Output the (x, y) coordinate of the center of the cell containing the given text.  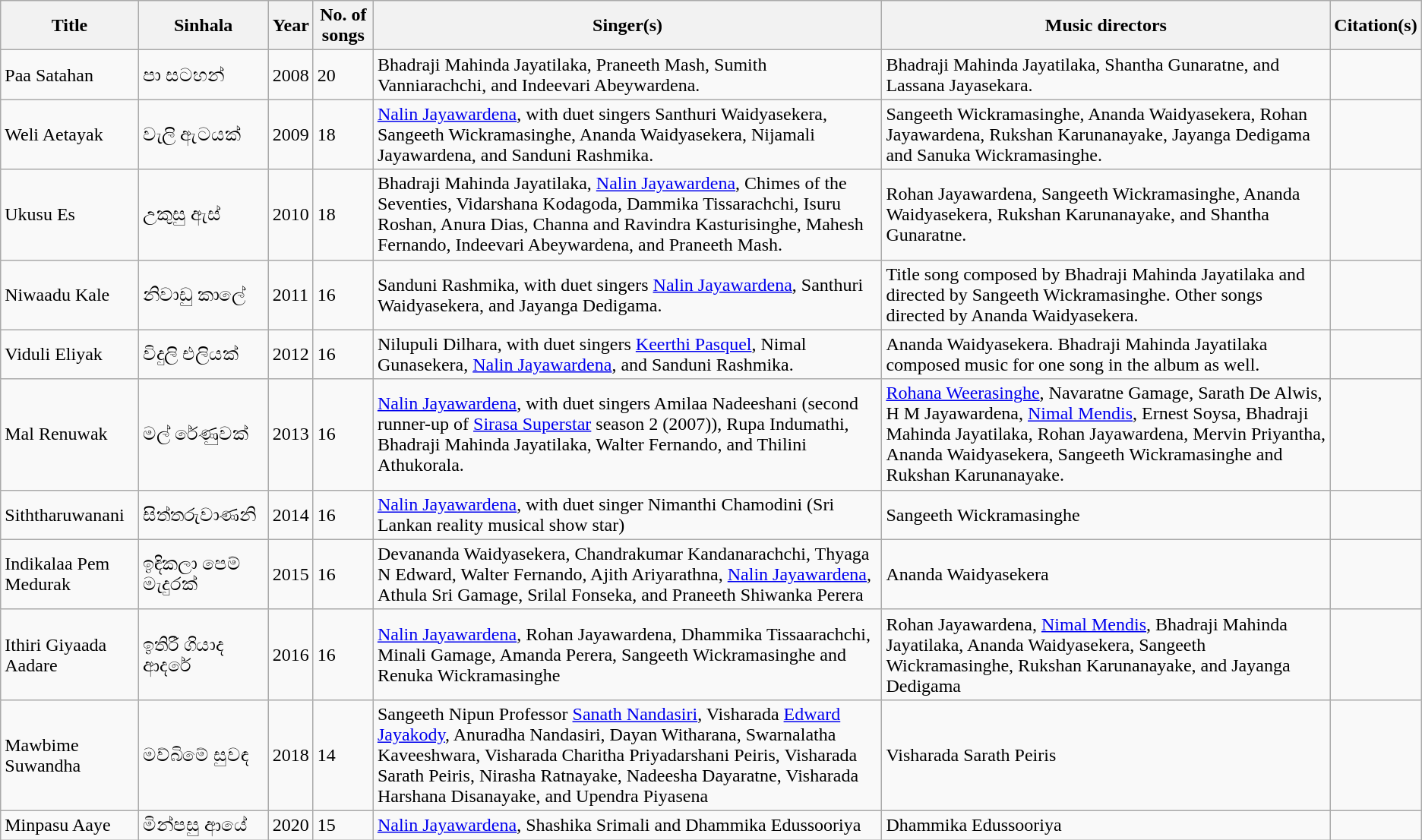
වැලි ඇටයක් (204, 134)
Ananda Waidyasekera (1106, 574)
මල් රේණුවක් (204, 434)
20 (343, 74)
Dhammika Edussooriya (1106, 825)
Sinhala (204, 26)
Ithiri Giyaada Aadare (70, 655)
Citation(s) (1376, 26)
මින්පසු ආයේ (204, 825)
2016 (290, 655)
2008 (290, 74)
නිවාඩු කාලේ (204, 295)
Minpasu Aaye (70, 825)
Viduli Eliyak (70, 354)
2020 (290, 825)
2018 (290, 755)
Visharada Sarath Peiris (1106, 755)
Year (290, 26)
No. of songs (343, 26)
2012 (290, 354)
Ananda Waidyasekera. Bhadraji Mahinda Jayatilaka composed music for one song in the album as well. (1106, 354)
Nalin Jayawardena, Rohan Jayawardena, Dhammika Tissaarachchi, Minali Gamage, Amanda Perera, Sangeeth Wickramasinghe and Renuka Wickramasinghe (627, 655)
Nilupuli Dilhara, with duet singers Keerthi Pasquel, Nimal Gunasekera, Nalin Jayawardena, and Sanduni Rashmika. (627, 354)
විදුලි එලියක් (204, 354)
Title (70, 26)
Sangeeth Wickramasinghe (1106, 515)
Bhadraji Mahinda Jayatilaka, Shantha Gunaratne, and Lassana Jayasekara. (1106, 74)
Title song composed by Bhadraji Mahinda Jayatilaka and directed by Sangeeth Wickramasinghe. Other songs directed by Ananda Waidyasekera. (1106, 295)
2009 (290, 134)
Bhadraji Mahinda Jayatilaka, Praneeth Mash, Sumith Vanniarachchi, and Indeevari Abeywardena. (627, 74)
පා සටහන් (204, 74)
Ukusu Es (70, 214)
Sangeeth Wickramasinghe, Ananda Waidyasekera, Rohan Jayawardena, Rukshan Karunanayake, Jayanga Dedigama and Sanuka Wickramasinghe. (1106, 134)
Indikalaa Pem Medurak (70, 574)
2010 (290, 214)
ඉඳිකලා පෙම් මැදුරක් (204, 574)
2011 (290, 295)
Siththaruwanani (70, 515)
Mawbime Suwandha (70, 755)
Nalin Jayawardena, with duet singers Santhuri Waidyasekera, Sangeeth Wickramasinghe, Ananda Waidyasekera, Nijamali Jayawardena, and Sanduni Rashmika. (627, 134)
Niwaadu Kale (70, 295)
2013 (290, 434)
2014 (290, 515)
15 (343, 825)
Singer(s) (627, 26)
ඉතිරී ගියාද ආදරේ (204, 655)
14 (343, 755)
Nalin Jayawardena, Shashika Srimali and Dhammika Edussooriya (627, 825)
Music directors (1106, 26)
උකුසු ඇස් (204, 214)
2015 (290, 574)
Weli Aetayak (70, 134)
Rohan Jayawardena, Sangeeth Wickramasinghe, Ananda Waidyasekera, Rukshan Karunanayake, and Shantha Gunaratne. (1106, 214)
Paa Satahan (70, 74)
සිත්තරුවාණනි (204, 515)
Nalin Jayawardena, with duet singer Nimanthi Chamodini (Sri Lankan reality musical show star) (627, 515)
Mal Renuwak (70, 434)
Sanduni Rashmika, with duet singers Nalin Jayawardena, Santhuri Waidyasekera, and Jayanga Dedigama. (627, 295)
මව්බිමේ සුවඳ (204, 755)
